From the cell containing the given text, extract its center point as [X, Y] coordinate. 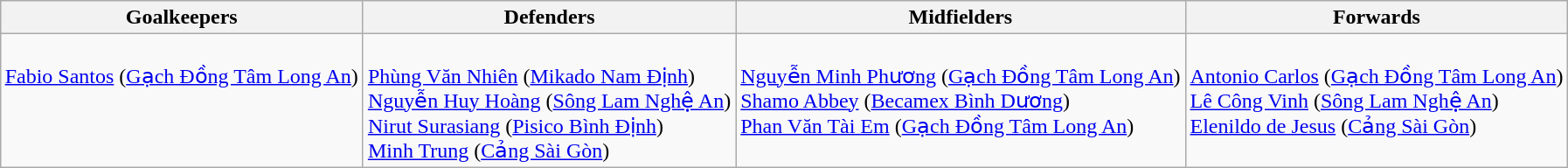
Goalkeepers [182, 17]
Midfielders [961, 17]
Forwards [1377, 17]
Nguyễn Minh Phương (Gạch Đồng Tâm Long An) Shamo Abbey (Becamex Bình Dương) Phan Văn Tài Em (Gạch Đồng Tâm Long An) [961, 101]
Antonio Carlos (Gạch Đồng Tâm Long An) Lê Công Vinh (Sông Lam Nghệ An) Elenildo de Jesus (Cảng Sài Gòn) [1377, 101]
Fabio Santos (Gạch Đồng Tâm Long An) [182, 101]
Phùng Văn Nhiên (Mikado Nam Định) Nguyễn Huy Hoàng (Sông Lam Nghệ An) Nirut Surasiang (Pisico Bình Định) Minh Trung (Cảng Sài Gòn) [549, 101]
Defenders [549, 17]
